Return the [X, Y] coordinate for the center point of the cell that contains the specified text.  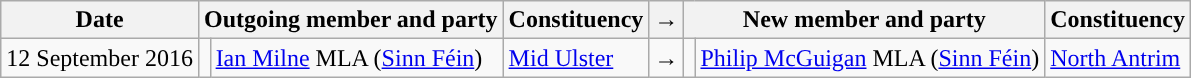
Outgoing member and party [350, 20]
Philip McGuigan MLA (Sinn Féin) [870, 58]
North Antrim [1118, 58]
Date [100, 20]
Mid Ulster [576, 58]
New member and party [864, 20]
12 September 2016 [100, 58]
Ian Milne MLA (Sinn Féin) [356, 58]
